For the text-containing cell, return its midpoint in (x, y) coordinate format. 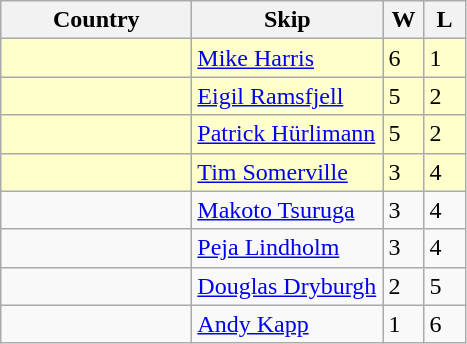
Country (96, 20)
Makoto Tsuruga (288, 210)
Skip (288, 20)
Patrick Hürlimann (288, 134)
W (404, 20)
Peja Lindholm (288, 248)
L (444, 20)
Mike Harris (288, 58)
Eigil Ramsfjell (288, 96)
Douglas Dryburgh (288, 286)
Tim Somerville (288, 172)
Andy Kapp (288, 324)
